From the cell containing the given text, extract its center point as [x, y] coordinate. 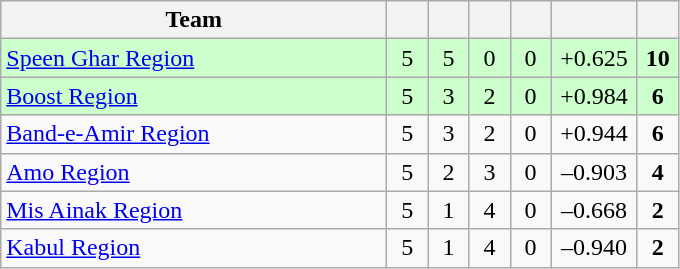
Amo Region [194, 172]
10 [658, 58]
+0.625 [594, 58]
–0.903 [594, 172]
Boost Region [194, 96]
Band-e-Amir Region [194, 134]
–0.668 [594, 210]
–0.940 [594, 248]
Kabul Region [194, 248]
+0.944 [594, 134]
+0.984 [594, 96]
Speen Ghar Region [194, 58]
Team [194, 20]
Mis Ainak Region [194, 210]
